Return the (X, Y) coordinate for the center point of the cell that contains the specified text.  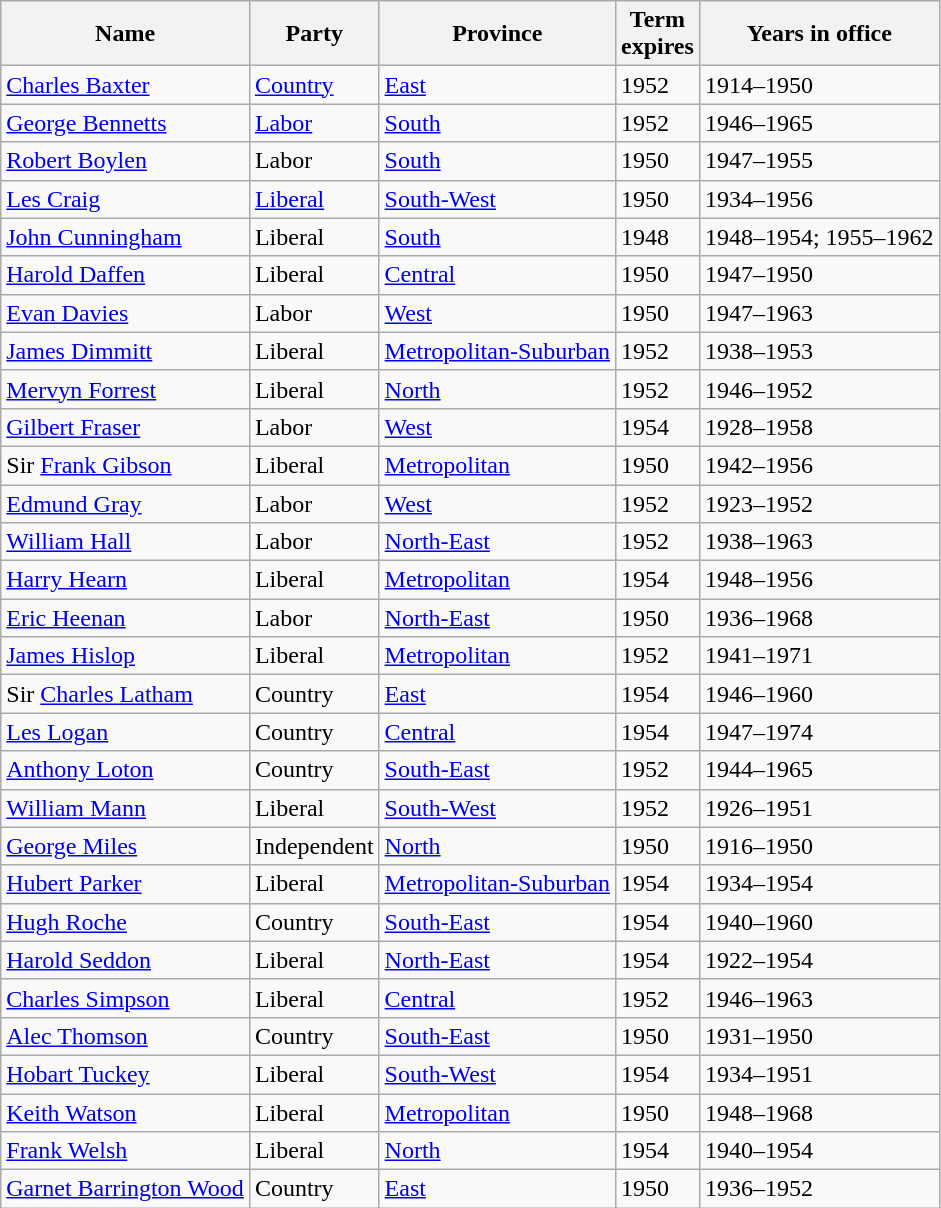
1914–1950 (819, 85)
James Dimmitt (126, 351)
William Hall (126, 542)
George Bennetts (126, 123)
Anthony Loton (126, 770)
1946–1963 (819, 998)
1936–1952 (819, 1189)
Mervyn Forrest (126, 389)
1942–1956 (819, 465)
Keith Watson (126, 1113)
1928–1958 (819, 427)
Evan Davies (126, 313)
George Miles (126, 846)
Alec Thomson (126, 1036)
Name (126, 34)
1948 (657, 237)
1938–1953 (819, 351)
1934–1956 (819, 199)
1947–1950 (819, 275)
1916–1950 (819, 846)
1946–1952 (819, 389)
1940–1960 (819, 922)
Sir Charles Latham (126, 694)
Harold Daffen (126, 275)
1934–1954 (819, 884)
1931–1950 (819, 1036)
Gilbert Fraser (126, 427)
1947–1974 (819, 732)
1948–1956 (819, 580)
1941–1971 (819, 656)
Les Logan (126, 732)
Party (314, 34)
1923–1952 (819, 503)
Les Craig (126, 199)
1934–1951 (819, 1074)
Harry Hearn (126, 580)
Hubert Parker (126, 884)
1944–1965 (819, 770)
1936–1968 (819, 618)
1948–1954; 1955–1962 (819, 237)
1946–1965 (819, 123)
Years in office (819, 34)
1926–1951 (819, 808)
1940–1954 (819, 1151)
1946–1960 (819, 694)
Independent (314, 846)
Charles Simpson (126, 998)
John Cunningham (126, 237)
Eric Heenan (126, 618)
Termexpires (657, 34)
Province (497, 34)
James Hislop (126, 656)
1938–1963 (819, 542)
1922–1954 (819, 960)
1947–1955 (819, 161)
1948–1968 (819, 1113)
1947–1963 (819, 313)
Hugh Roche (126, 922)
Frank Welsh (126, 1151)
Charles Baxter (126, 85)
Garnet Barrington Wood (126, 1189)
Sir Frank Gibson (126, 465)
William Mann (126, 808)
Robert Boylen (126, 161)
Edmund Gray (126, 503)
Harold Seddon (126, 960)
Hobart Tuckey (126, 1074)
